Detect which cell encompasses the target text, then output its (x, y) center coordinate. 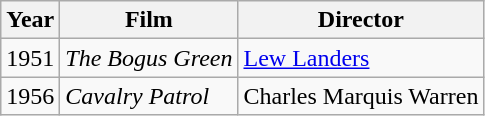
1956 (30, 96)
Charles Marquis Warren (361, 96)
Cavalry Patrol (149, 96)
The Bogus Green (149, 58)
1951 (30, 58)
Year (30, 20)
Lew Landers (361, 58)
Director (361, 20)
Film (149, 20)
